Find where the given text appears and provide that cell's center as [X, Y] coordinate. 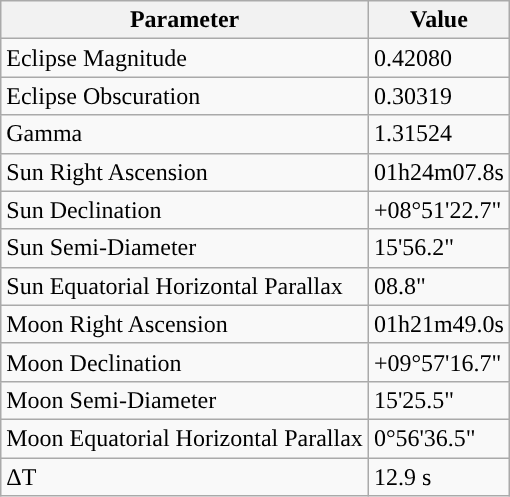
+09°57'16.7" [438, 362]
Moon Right Ascension [185, 324]
Eclipse Magnitude [185, 58]
1.31524 [438, 134]
Parameter [185, 20]
01h24m07.8s [438, 172]
0.42080 [438, 58]
15'25.5" [438, 400]
15'56.2" [438, 248]
+08°51'22.7" [438, 210]
0°56'36.5" [438, 438]
Gamma [185, 134]
Moon Semi-Diameter [185, 400]
Eclipse Obscuration [185, 96]
Sun Declination [185, 210]
01h21m49.0s [438, 324]
12.9 s [438, 477]
ΔT [185, 477]
0.30319 [438, 96]
Sun Equatorial Horizontal Parallax [185, 286]
Moon Declination [185, 362]
08.8" [438, 286]
Moon Equatorial Horizontal Parallax [185, 438]
Sun Right Ascension [185, 172]
Sun Semi-Diameter [185, 248]
Value [438, 20]
